Locate the cell with the specified text and output its (X, Y) center coordinate. 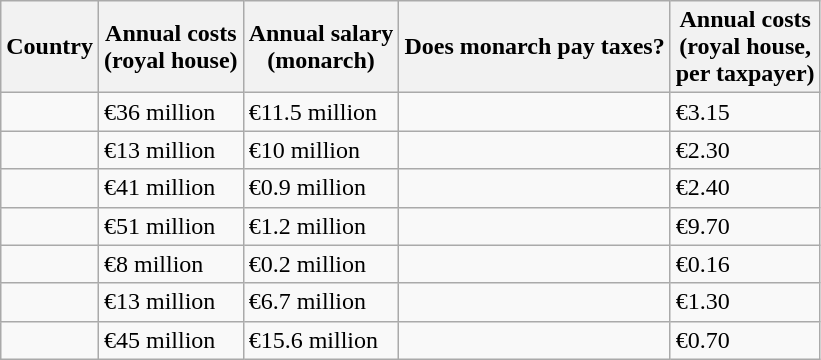
€8 million (170, 264)
€2.40 (745, 188)
€36 million (170, 112)
€10 million (321, 150)
Annual costs(royal house) (170, 47)
€1.2 million (321, 226)
€0.2 million (321, 264)
Annual salary(monarch) (321, 47)
€0.70 (745, 340)
€2.30 (745, 150)
€9.70 (745, 226)
€0.9 million (321, 188)
€41 million (170, 188)
€3.15 (745, 112)
€6.7 million (321, 302)
€1.30 (745, 302)
€51 million (170, 226)
Country (50, 47)
€45 million (170, 340)
€15.6 million (321, 340)
€0.16 (745, 264)
€11.5 million (321, 112)
Annual costs(royal house,per taxpayer) (745, 47)
Does monarch pay taxes? (534, 47)
